Return the [X, Y] coordinate for the center point of the cell that contains the specified text.  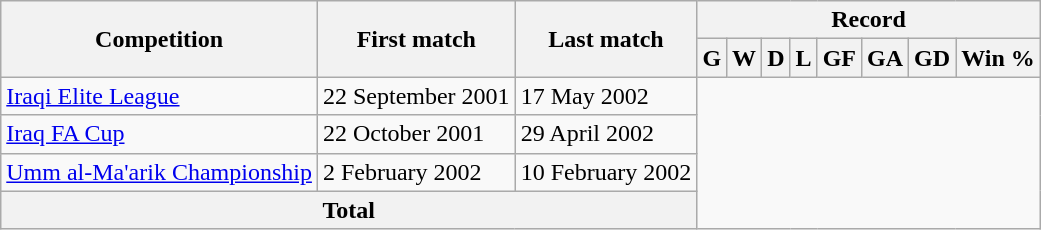
29 April 2002 [606, 134]
17 May 2002 [606, 96]
D [776, 58]
G [712, 58]
22 September 2001 [416, 96]
Iraq FA Cup [160, 134]
GD [932, 58]
10 February 2002 [606, 172]
Competition [160, 39]
2 February 2002 [416, 172]
W [744, 58]
Total [349, 210]
GF [839, 58]
First match [416, 39]
Iraqi Elite League [160, 96]
22 October 2001 [416, 134]
Umm al-Ma'arik Championship [160, 172]
Win % [998, 58]
Record [868, 20]
Last match [606, 39]
GA [886, 58]
L [804, 58]
